Determine the [x, y] coordinate at the center of the cell enclosing the given text.  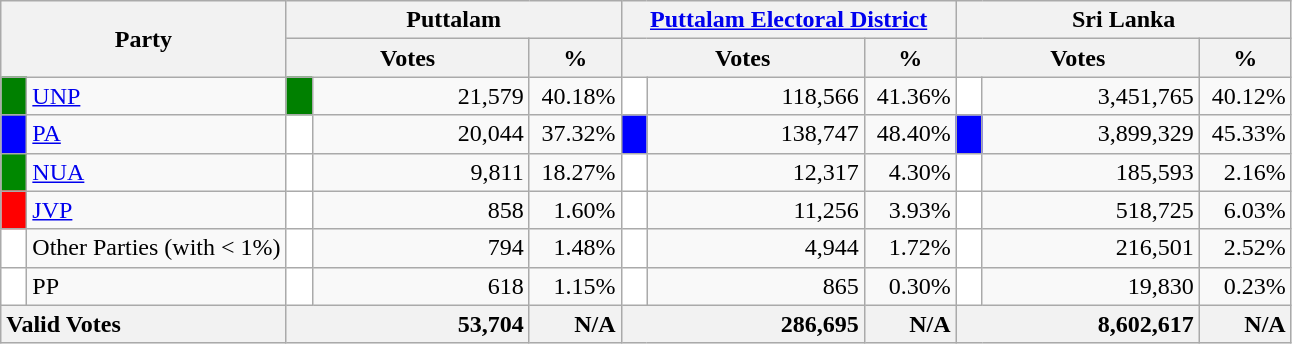
1.72% [910, 248]
8,602,617 [1078, 324]
40.18% [575, 96]
865 [756, 286]
138,747 [756, 134]
Valid Votes [144, 324]
Other Parties (with < 1%) [156, 248]
216,501 [1090, 248]
UNP [156, 96]
48.40% [910, 134]
20,044 [420, 134]
Party [144, 39]
518,725 [1090, 210]
286,695 [742, 324]
45.33% [1245, 134]
Puttalam Electoral District [788, 20]
Puttalam [454, 20]
18.27% [575, 172]
0.23% [1245, 286]
PA [156, 134]
9,811 [420, 172]
21,579 [420, 96]
1.48% [575, 248]
1.60% [575, 210]
858 [420, 210]
185,593 [1090, 172]
794 [420, 248]
40.12% [1245, 96]
JVP [156, 210]
12,317 [756, 172]
3,899,329 [1090, 134]
4,944 [756, 248]
2.52% [1245, 248]
118,566 [756, 96]
NUA [156, 172]
3.93% [910, 210]
0.30% [910, 286]
618 [420, 286]
PP [156, 286]
6.03% [1245, 210]
1.15% [575, 286]
19,830 [1090, 286]
53,704 [408, 324]
37.32% [575, 134]
41.36% [910, 96]
11,256 [756, 210]
3,451,765 [1090, 96]
4.30% [910, 172]
2.16% [1245, 172]
Sri Lanka [1124, 20]
